Extract the (x, y) coordinate from the center of the cell holding the provided text.  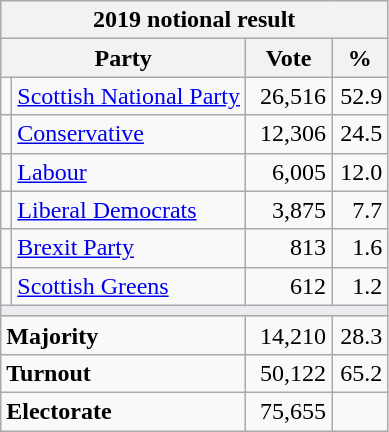
50,122 (289, 373)
Labour (129, 172)
813 (289, 248)
612 (289, 286)
7.7 (360, 210)
65.2 (360, 373)
Majority (124, 335)
Turnout (124, 373)
Electorate (124, 411)
75,655 (289, 411)
% (360, 58)
Conservative (129, 134)
Party (124, 58)
Liberal Democrats (129, 210)
24.5 (360, 134)
3,875 (289, 210)
1.2 (360, 286)
14,210 (289, 335)
26,516 (289, 96)
Scottish National Party (129, 96)
2019 notional result (194, 20)
12,306 (289, 134)
Vote (289, 58)
6,005 (289, 172)
52.9 (360, 96)
1.6 (360, 248)
Brexit Party (129, 248)
28.3 (360, 335)
12.0 (360, 172)
Scottish Greens (129, 286)
